From the cell containing the given text, extract its center point as (X, Y) coordinate. 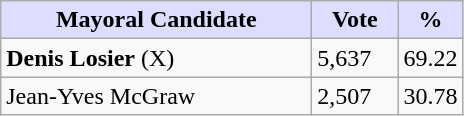
Denis Losier (X) (156, 58)
69.22 (430, 58)
2,507 (355, 96)
5,637 (355, 58)
Jean-Yves McGraw (156, 96)
% (430, 20)
Mayoral Candidate (156, 20)
30.78 (430, 96)
Vote (355, 20)
